Scan for the cell matching the given text and deliver its [x, y] coordinate at center. 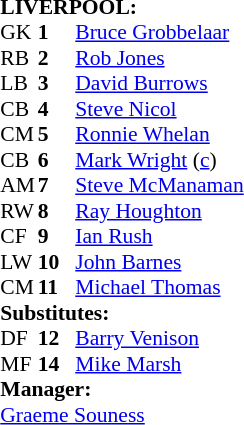
Rob Jones [159, 58]
RW [19, 211]
Steve Nicol [159, 109]
Bruce Grobbelaar [159, 33]
10 [57, 262]
RB [19, 58]
MF [19, 364]
2 [57, 58]
John Barnes [159, 262]
Steve McManaman [159, 185]
Manager: [122, 389]
11 [57, 287]
DF [19, 339]
Ronnie Whelan [159, 135]
LW [19, 262]
4 [57, 109]
LB [19, 83]
5 [57, 135]
14 [57, 364]
9 [57, 237]
7 [57, 185]
Ian Rush [159, 237]
Mike Marsh [159, 364]
Mark Wright (c) [159, 160]
GK [19, 33]
1 [57, 33]
8 [57, 211]
Ray Houghton [159, 211]
AM [19, 185]
6 [57, 160]
CF [19, 237]
David Burrows [159, 83]
Substitutes: [122, 313]
Barry Venison [159, 339]
3 [57, 83]
12 [57, 339]
Michael Thomas [159, 287]
